Scan for the cell matching the given text and deliver its (x, y) coordinate at center. 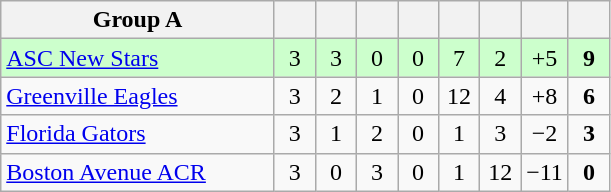
Group A (138, 20)
Greenville Eagles (138, 96)
Florida Gators (138, 134)
ASC New Stars (138, 58)
−11 (545, 172)
4 (500, 96)
Boston Avenue ACR (138, 172)
+5 (545, 58)
−2 (545, 134)
9 (588, 58)
7 (460, 58)
+8 (545, 96)
6 (588, 96)
